Output the (x, y) coordinate of the center of the cell containing the given text.  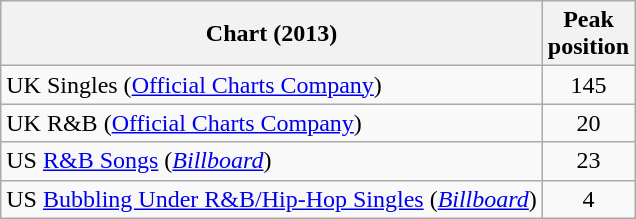
20 (588, 123)
4 (588, 199)
UK Singles (Official Charts Company) (272, 85)
145 (588, 85)
Chart (2013) (272, 34)
23 (588, 161)
Peakposition (588, 34)
US Bubbling Under R&B/Hip-Hop Singles (Billboard) (272, 199)
UK R&B (Official Charts Company) (272, 123)
US R&B Songs (Billboard) (272, 161)
